Pinpoint the cell where the given text exists, returning its [X, Y] midpoint coordinate. 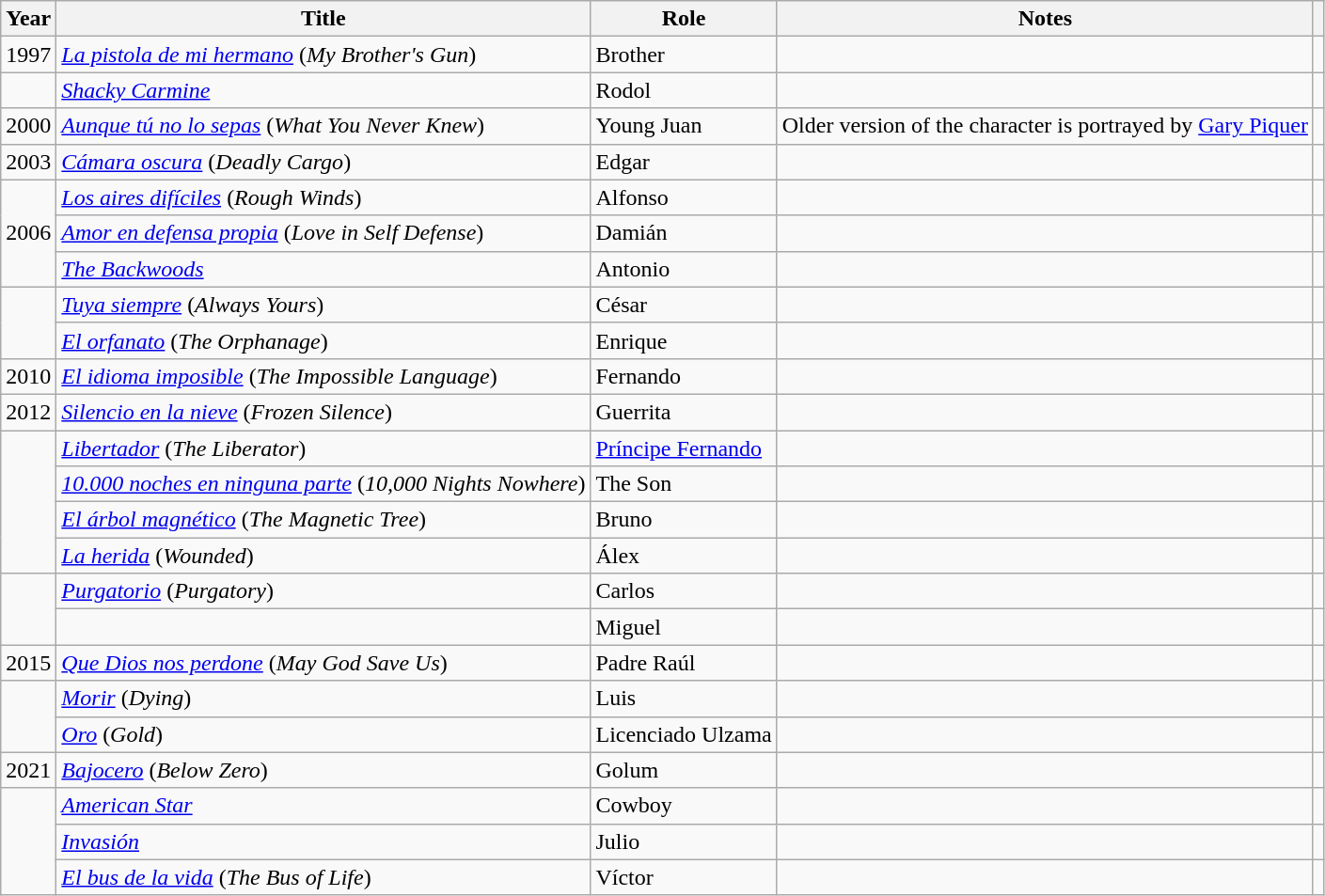
César [684, 305]
Guerrita [684, 412]
Rodol [684, 90]
La pistola de mi hermano (My Brother's Gun) [323, 55]
Notes [1045, 19]
Damián [684, 233]
Purgatorio (Purgatory) [323, 591]
Víctor [684, 877]
El árbol magnético (The Magnetic Tree) [323, 520]
Invasión [323, 841]
Licenciado Ulzama [684, 734]
Morir (Dying) [323, 699]
Los aires difíciles (Rough Winds) [323, 197]
Álex [684, 556]
2003 [28, 162]
2012 [28, 412]
Year [28, 19]
Carlos [684, 591]
1997 [28, 55]
Brother [684, 55]
Luis [684, 699]
2010 [28, 376]
Alfonso [684, 197]
The Backwoods [323, 269]
Bajocero (Below Zero) [323, 770]
Príncipe Fernando [684, 448]
Edgar [684, 162]
Que Dios nos perdone (May God Save Us) [323, 663]
Role [684, 19]
Padre Raúl [684, 663]
The Son [684, 484]
Amor en defensa propia (Love in Self Defense) [323, 233]
Shacky Carmine [323, 90]
Libertador (The Liberator) [323, 448]
Bruno [684, 520]
American Star [323, 806]
Fernando [684, 376]
Aunque tú no lo sepas (What You Never Knew) [323, 126]
Enrique [684, 340]
2015 [28, 663]
Tuya siempre (Always Yours) [323, 305]
Young Juan [684, 126]
10.000 noches en ninguna parte (10,000 Nights Nowhere) [323, 484]
El idioma imposible (The Impossible Language) [323, 376]
Older version of the character is portrayed by Gary Piquer [1045, 126]
Golum [684, 770]
2006 [28, 233]
Julio [684, 841]
2021 [28, 770]
El orfanato (The Orphanage) [323, 340]
Antonio [684, 269]
Miguel [684, 627]
Title [323, 19]
Cámara oscura (Deadly Cargo) [323, 162]
2000 [28, 126]
La herida (Wounded) [323, 556]
El bus de la vida (The Bus of Life) [323, 877]
Silencio en la nieve (Frozen Silence) [323, 412]
Oro (Gold) [323, 734]
Cowboy [684, 806]
